Return the [X, Y] coordinate for the center point of the cell that contains the specified text.  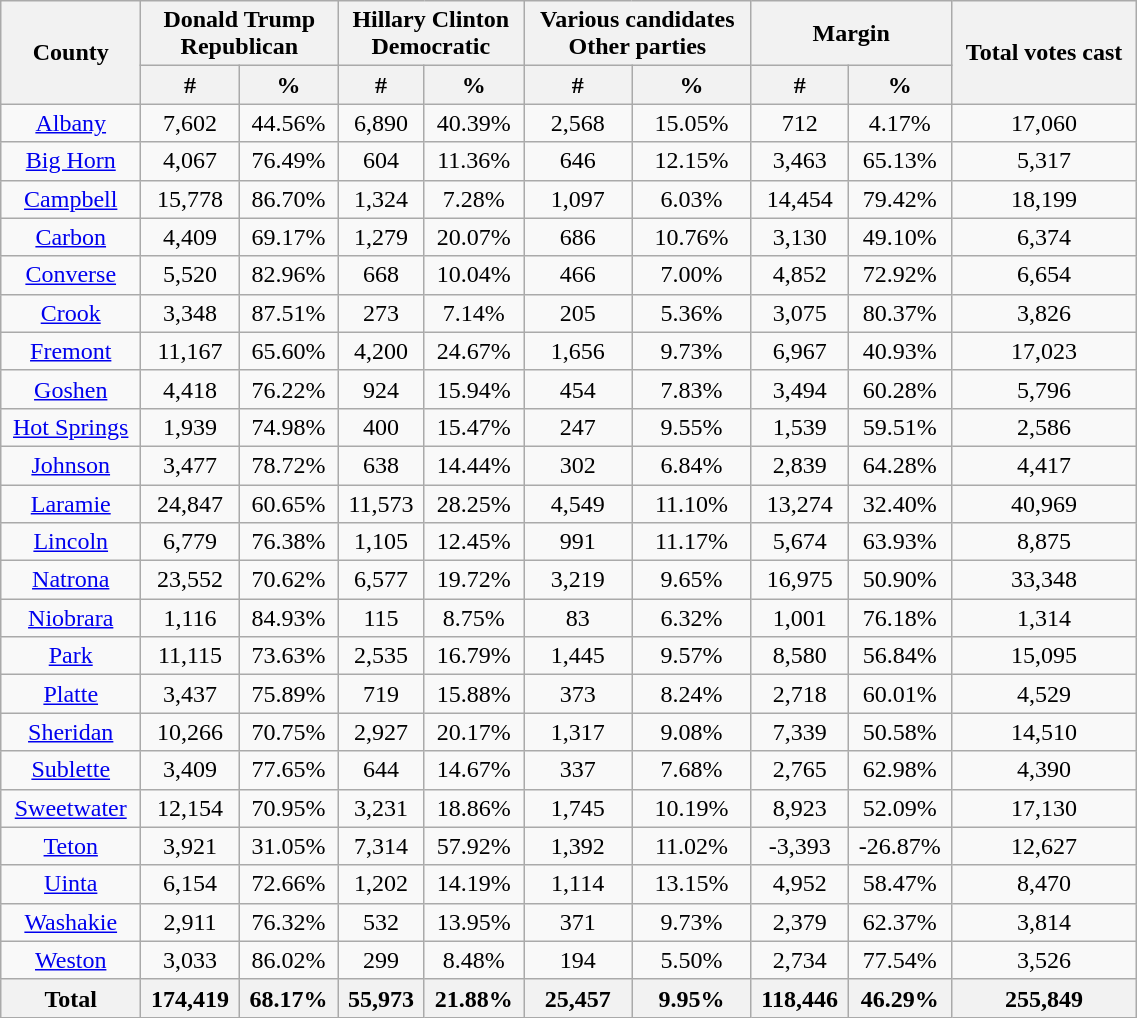
58.47% [900, 884]
Park [71, 656]
80.37% [900, 313]
10.04% [474, 275]
247 [578, 427]
9.08% [692, 732]
1,001 [800, 618]
194 [578, 960]
65.60% [288, 351]
15,778 [190, 199]
13.95% [474, 922]
16,975 [800, 580]
79.42% [900, 199]
302 [578, 465]
84.93% [288, 618]
74.98% [288, 427]
6.03% [692, 199]
60.28% [900, 389]
County [71, 52]
6,654 [1044, 275]
70.95% [288, 808]
86.70% [288, 199]
Sweetwater [71, 808]
33,348 [1044, 580]
63.93% [900, 542]
273 [381, 313]
-3,393 [800, 846]
14,510 [1044, 732]
8,923 [800, 808]
82.96% [288, 275]
532 [381, 922]
1,116 [190, 618]
Campbell [71, 199]
Platte [71, 694]
4,409 [190, 237]
644 [381, 770]
24,847 [190, 503]
2,734 [800, 960]
20.17% [474, 732]
14.44% [474, 465]
73.63% [288, 656]
15.88% [474, 694]
44.56% [288, 123]
604 [381, 161]
7.83% [692, 389]
3,437 [190, 694]
4,417 [1044, 465]
11,573 [381, 503]
76.32% [288, 922]
2,765 [800, 770]
17,060 [1044, 123]
83 [578, 618]
3,463 [800, 161]
23,552 [190, 580]
2,718 [800, 694]
255,849 [1044, 998]
4,390 [1044, 770]
75.89% [288, 694]
1,314 [1044, 618]
11.02% [692, 846]
Carbon [71, 237]
668 [381, 275]
1,114 [578, 884]
Total votes cast [1044, 52]
Natrona [71, 580]
56.84% [900, 656]
Albany [71, 123]
8.24% [692, 694]
2,535 [381, 656]
4,067 [190, 161]
5,674 [800, 542]
3,219 [578, 580]
454 [578, 389]
299 [381, 960]
686 [578, 237]
59.51% [900, 427]
4,852 [800, 275]
11.36% [474, 161]
6,890 [381, 123]
Big Horn [71, 161]
Fremont [71, 351]
17,130 [1044, 808]
11,167 [190, 351]
1,279 [381, 237]
8,470 [1044, 884]
Crook [71, 313]
1,745 [578, 808]
10.19% [692, 808]
6,967 [800, 351]
72.66% [288, 884]
10,266 [190, 732]
12.45% [474, 542]
62.98% [900, 770]
466 [578, 275]
2,379 [800, 922]
Sheridan [71, 732]
31.05% [288, 846]
Various candidatesOther parties [638, 34]
77.65% [288, 770]
1,392 [578, 846]
11.10% [692, 503]
15.47% [474, 427]
55,973 [381, 998]
50.90% [900, 580]
2,568 [578, 123]
28.25% [474, 503]
1,105 [381, 542]
76.38% [288, 542]
3,814 [1044, 922]
991 [578, 542]
3,826 [1044, 313]
17,023 [1044, 351]
16.79% [474, 656]
52.09% [900, 808]
18.86% [474, 808]
Donald TrumpRepublican [240, 34]
15.05% [692, 123]
76.18% [900, 618]
40.93% [900, 351]
68.17% [288, 998]
Uinta [71, 884]
6,374 [1044, 237]
7,602 [190, 123]
Hillary ClintonDemocratic [431, 34]
3,409 [190, 770]
205 [578, 313]
46.29% [900, 998]
87.51% [288, 313]
1,656 [578, 351]
3,494 [800, 389]
4,529 [1044, 694]
6.32% [692, 618]
70.75% [288, 732]
Margin [851, 34]
11,115 [190, 656]
Laramie [71, 503]
21.88% [474, 998]
60.65% [288, 503]
3,348 [190, 313]
14.67% [474, 770]
57.92% [474, 846]
9.65% [692, 580]
8.75% [474, 618]
7.00% [692, 275]
9.55% [692, 427]
1,324 [381, 199]
4,952 [800, 884]
3,477 [190, 465]
76.22% [288, 389]
12.15% [692, 161]
1,202 [381, 884]
62.37% [900, 922]
Hot Springs [71, 427]
60.01% [900, 694]
6,154 [190, 884]
638 [381, 465]
2,927 [381, 732]
14,454 [800, 199]
12,154 [190, 808]
64.28% [900, 465]
4.17% [900, 123]
14.19% [474, 884]
3,033 [190, 960]
3,130 [800, 237]
118,446 [800, 998]
76.49% [288, 161]
2,911 [190, 922]
72.92% [900, 275]
13.15% [692, 884]
Goshen [71, 389]
1,097 [578, 199]
373 [578, 694]
5.50% [692, 960]
3,526 [1044, 960]
115 [381, 618]
371 [578, 922]
11.17% [692, 542]
5,796 [1044, 389]
6,779 [190, 542]
Total [71, 998]
70.62% [288, 580]
7,339 [800, 732]
924 [381, 389]
77.54% [900, 960]
Converse [71, 275]
1,317 [578, 732]
18,199 [1044, 199]
174,419 [190, 998]
24.67% [474, 351]
646 [578, 161]
1,445 [578, 656]
3,075 [800, 313]
32.40% [900, 503]
25,457 [578, 998]
3,231 [381, 808]
13,274 [800, 503]
5,317 [1044, 161]
9.57% [692, 656]
1,539 [800, 427]
7.14% [474, 313]
8,875 [1044, 542]
Niobrara [71, 618]
9.95% [692, 998]
2,839 [800, 465]
78.72% [288, 465]
Lincoln [71, 542]
8.48% [474, 960]
5,520 [190, 275]
400 [381, 427]
1,939 [190, 427]
4,549 [578, 503]
6.84% [692, 465]
7.68% [692, 770]
65.13% [900, 161]
49.10% [900, 237]
12,627 [1044, 846]
5.36% [692, 313]
15.94% [474, 389]
86.02% [288, 960]
-26.87% [900, 846]
40,969 [1044, 503]
4,418 [190, 389]
19.72% [474, 580]
7.28% [474, 199]
Johnson [71, 465]
4,200 [381, 351]
20.07% [474, 237]
7,314 [381, 846]
10.76% [692, 237]
Washakie [71, 922]
3,921 [190, 846]
50.58% [900, 732]
Weston [71, 960]
2,586 [1044, 427]
6,577 [381, 580]
69.17% [288, 237]
15,095 [1044, 656]
337 [578, 770]
719 [381, 694]
Sublette [71, 770]
40.39% [474, 123]
8,580 [800, 656]
712 [800, 123]
Teton [71, 846]
